Return the (x, y) coordinate for the center point of the cell that contains the specified text.  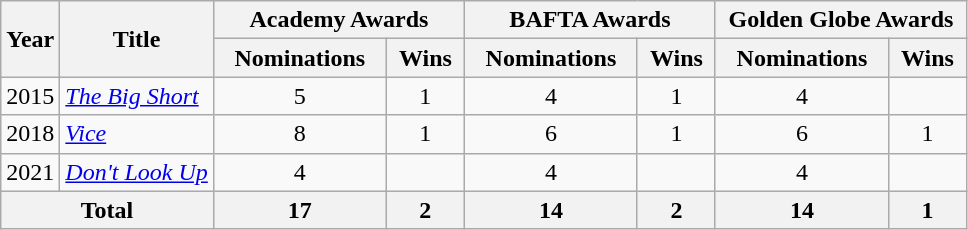
Total (108, 210)
BAFTA Awards (590, 20)
Title (137, 39)
The Big Short (137, 96)
8 (300, 134)
2021 (30, 172)
Golden Globe Awards (840, 20)
2015 (30, 96)
5 (300, 96)
17 (300, 210)
Year (30, 39)
Don't Look Up (137, 172)
Vice (137, 134)
Academy Awards (338, 20)
2018 (30, 134)
